Return [x, y] of the center of cell containing provided text 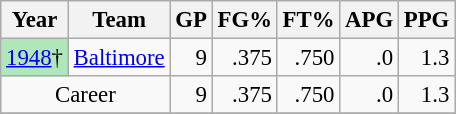
FT% [308, 20]
Baltimore [119, 58]
Career [86, 95]
APG [370, 20]
GP [191, 20]
FG% [244, 20]
PPG [426, 20]
1948† [35, 58]
Team [119, 20]
Year [35, 20]
